For the text-containing cell, return its midpoint in [X, Y] coordinate format. 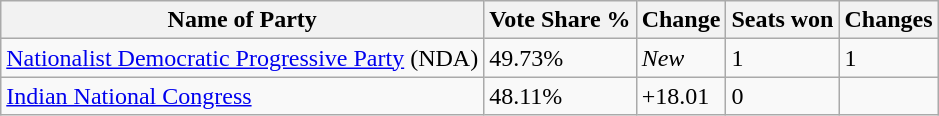
Nationalist Democratic Progressive Party (NDA) [242, 58]
Change [681, 20]
0 [782, 96]
48.11% [560, 96]
+18.01 [681, 96]
Vote Share % [560, 20]
Changes [888, 20]
Seats won [782, 20]
49.73% [560, 58]
Name of Party [242, 20]
Indian National Congress [242, 96]
New [681, 58]
